Scan for the cell matching the given text and deliver its (x, y) coordinate at center. 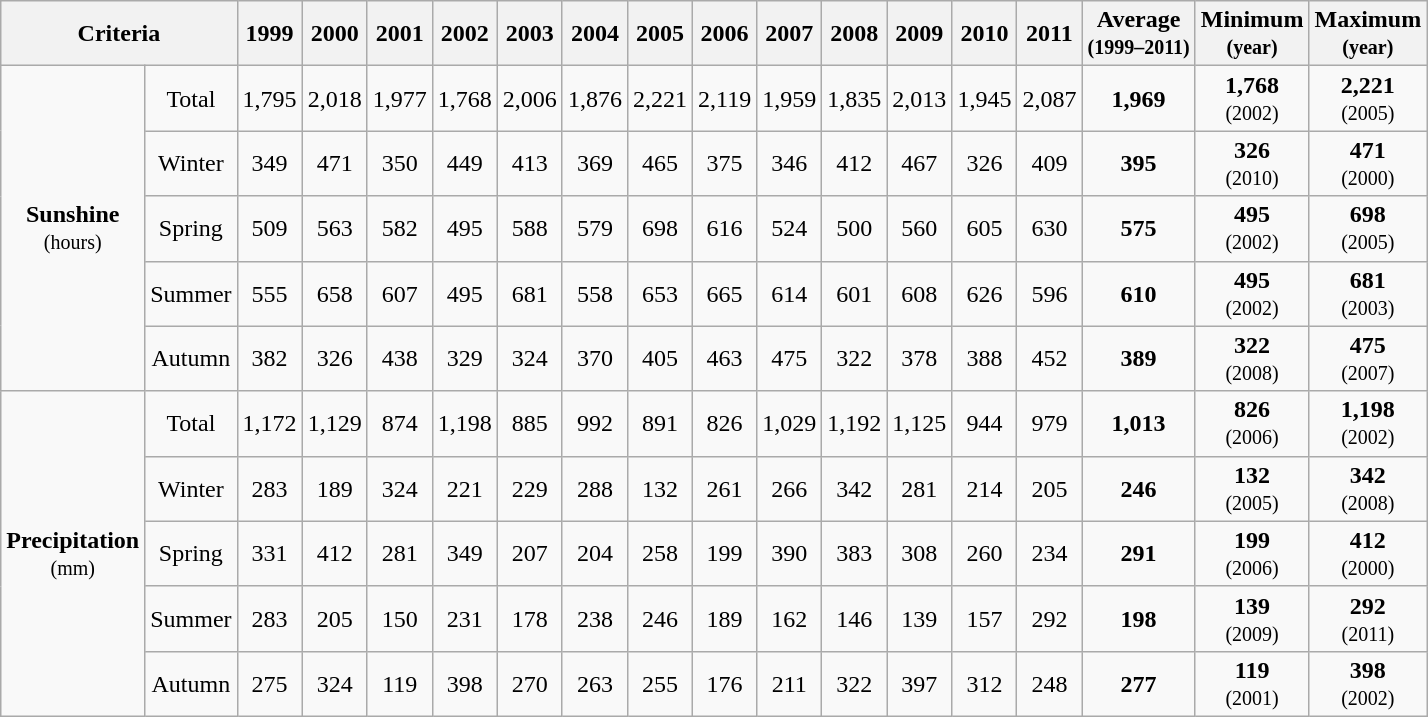
475(2007) (1368, 358)
698(2005) (1368, 228)
Average (1999–2011) (1138, 34)
608 (920, 294)
1,876 (594, 98)
291 (1138, 554)
1,977 (400, 98)
471(2000) (1368, 164)
2003 (530, 34)
398 (464, 684)
275 (270, 684)
369 (594, 164)
2,221(2005) (1368, 98)
211 (790, 684)
346 (790, 164)
509 (270, 228)
2001 (400, 34)
Minimum(year) (1252, 34)
979 (1050, 424)
2007 (790, 34)
1,768 (464, 98)
558 (594, 294)
162 (790, 618)
312 (984, 684)
199 (725, 554)
1,013 (1138, 424)
308 (920, 554)
2008 (854, 34)
405 (660, 358)
258 (660, 554)
475 (790, 358)
2,119 (725, 98)
277 (1138, 684)
607 (400, 294)
370 (594, 358)
1,945 (984, 98)
582 (400, 228)
Criteria (119, 34)
413 (530, 164)
150 (400, 618)
596 (1050, 294)
288 (594, 488)
204 (594, 554)
2,221 (660, 98)
449 (464, 164)
1,198 (464, 424)
944 (984, 424)
2010 (984, 34)
2,087 (1050, 98)
2011 (1050, 34)
342 (854, 488)
119(2001) (1252, 684)
563 (334, 228)
438 (400, 358)
500 (854, 228)
139 (920, 618)
139(2009) (1252, 618)
132(2005) (1252, 488)
395 (1138, 164)
614 (790, 294)
467 (920, 164)
2,018 (334, 98)
1,969 (1138, 98)
1,795 (270, 98)
658 (334, 294)
874 (400, 424)
826(2006) (1252, 424)
630 (1050, 228)
Maximum(year) (1368, 34)
681(2003) (1368, 294)
1,192 (854, 424)
157 (984, 618)
2002 (464, 34)
605 (984, 228)
322(2008) (1252, 358)
463 (725, 358)
255 (660, 684)
575 (1138, 228)
388 (984, 358)
524 (790, 228)
2,006 (530, 98)
390 (790, 554)
2005 (660, 34)
263 (594, 684)
331 (270, 554)
260 (984, 554)
2004 (594, 34)
292(2011) (1368, 618)
626 (984, 294)
350 (400, 164)
1,959 (790, 98)
2009 (920, 34)
1,768(2002) (1252, 98)
653 (660, 294)
698 (660, 228)
248 (1050, 684)
221 (464, 488)
326(2010) (1252, 164)
579 (594, 228)
452 (1050, 358)
465 (660, 164)
270 (530, 684)
1999 (270, 34)
375 (725, 164)
665 (725, 294)
616 (725, 228)
1,835 (854, 98)
207 (530, 554)
610 (1138, 294)
412(2000) (1368, 554)
560 (920, 228)
238 (594, 618)
555 (270, 294)
231 (464, 618)
2000 (334, 34)
199(2006) (1252, 554)
1,198(2002) (1368, 424)
681 (530, 294)
146 (854, 618)
342(2008) (1368, 488)
378 (920, 358)
2,013 (920, 98)
588 (530, 228)
132 (660, 488)
Precipitation(mm) (73, 554)
234 (1050, 554)
229 (530, 488)
397 (920, 684)
176 (725, 684)
1,172 (270, 424)
1,129 (334, 424)
178 (530, 618)
891 (660, 424)
885 (530, 424)
601 (854, 294)
992 (594, 424)
471 (334, 164)
119 (400, 684)
329 (464, 358)
292 (1050, 618)
214 (984, 488)
198 (1138, 618)
389 (1138, 358)
Sunshine (hours) (73, 228)
1,125 (920, 424)
383 (854, 554)
382 (270, 358)
826 (725, 424)
2006 (725, 34)
261 (725, 488)
1,029 (790, 424)
266 (790, 488)
409 (1050, 164)
398(2002) (1368, 684)
